Capture the cell that displays the provided text and extract its (X, Y) central coordinate. 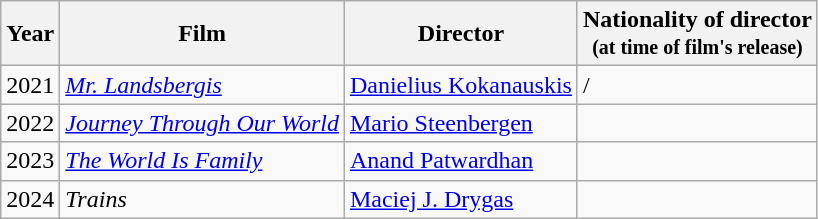
Maciej J. Drygas (460, 199)
Mr. Landsbergis (202, 85)
Danielius Kokanauskis (460, 85)
Mario Steenbergen (460, 123)
2023 (30, 161)
2021 (30, 85)
2024 (30, 199)
Year (30, 34)
2022 (30, 123)
Journey Through Our World (202, 123)
Nationality of director(at time of film's release) (697, 34)
Trains (202, 199)
Film (202, 34)
/ (697, 85)
Anand Patwardhan (460, 161)
Director (460, 34)
The World Is Family (202, 161)
